Output the [X, Y] coordinate of the center of the cell containing the given text.  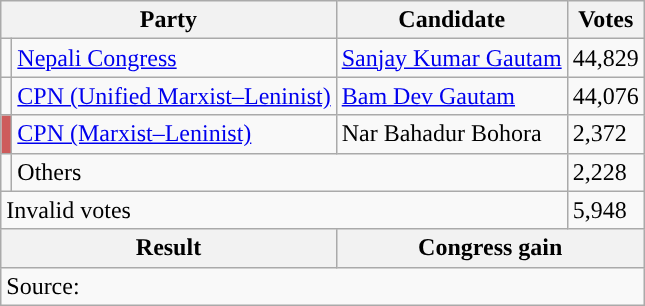
2,228 [606, 172]
Source: [323, 286]
Candidate [452, 20]
CPN (Marxist–Leninist) [174, 134]
5,948 [606, 210]
Sanjay Kumar Gautam [452, 58]
2,372 [606, 134]
Party [168, 20]
Nepali Congress [174, 58]
Congress gain [490, 248]
Invalid votes [284, 210]
Result [168, 248]
Bam Dev Gautam [452, 96]
CPN (Unified Marxist–Leninist) [174, 96]
Votes [606, 20]
Others [290, 172]
44,829 [606, 58]
Nar Bahadur Bohora [452, 134]
44,076 [606, 96]
